Extract the [x, y] coordinate from the center of the cell holding the provided text.  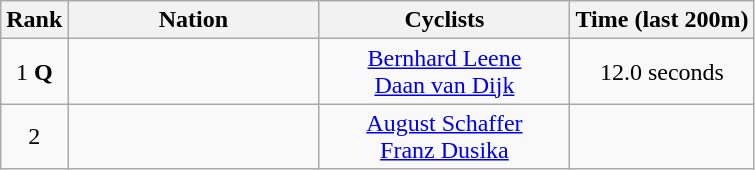
Bernhard Leene Daan van Dijk [444, 72]
Cyclists [444, 20]
Time (last 200m) [662, 20]
Rank [34, 20]
Nation [194, 20]
12.0 seconds [662, 72]
1 Q [34, 72]
August Schaffer Franz Dusika [444, 136]
2 [34, 136]
